Capture the cell that displays the provided text and extract its (X, Y) central coordinate. 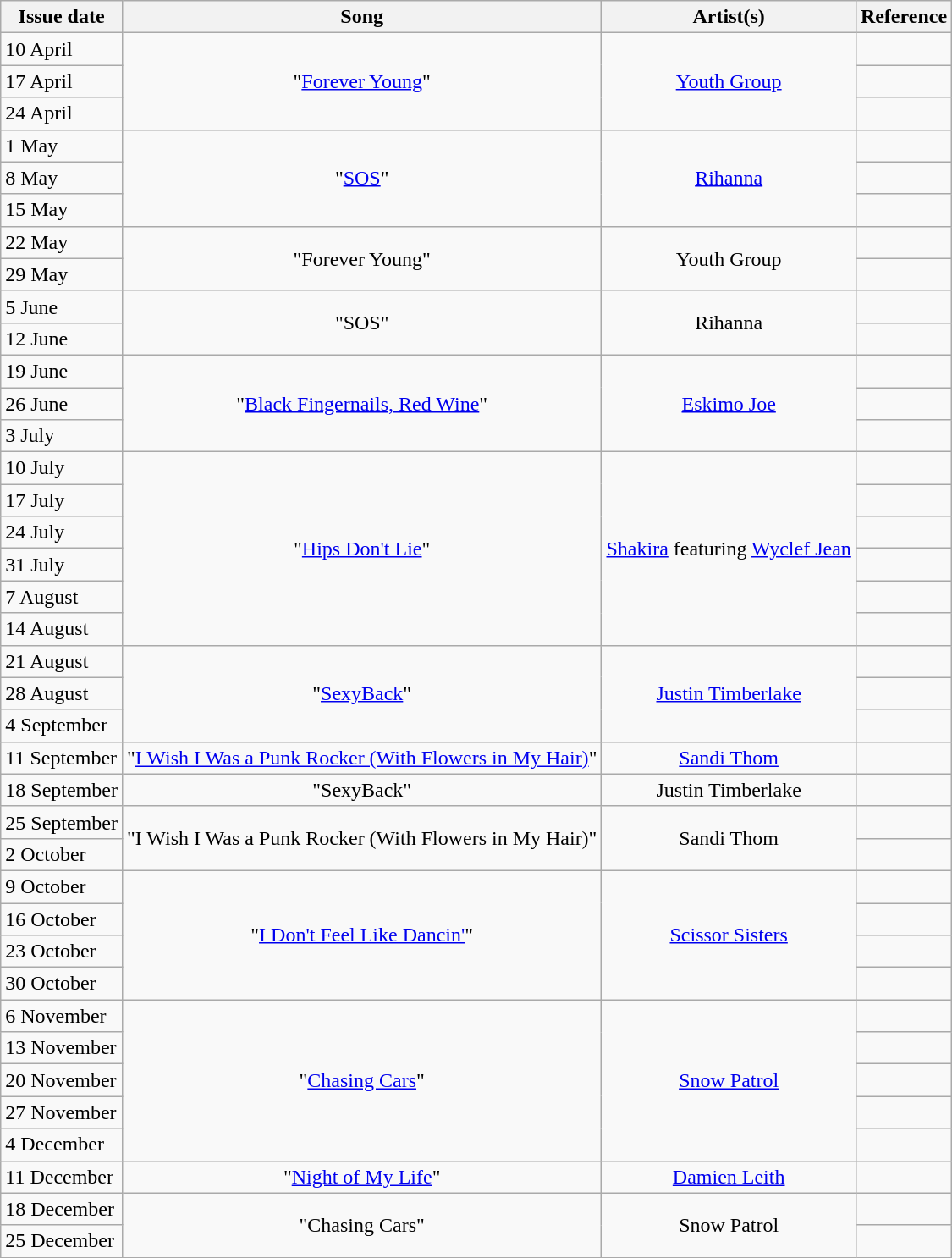
13 November (62, 1048)
12 June (62, 339)
"Hips Don't Lie" (362, 549)
8 May (62, 178)
7 August (62, 597)
Issue date (62, 17)
11 September (62, 758)
4 December (62, 1145)
25 September (62, 822)
24 April (62, 113)
3 July (62, 436)
Song (362, 17)
Eskimo Joe (729, 403)
Damien Leith (729, 1177)
27 November (62, 1112)
2 October (62, 854)
"I Don't Feel Like Dancin'" (362, 935)
"Night of My Life" (362, 1177)
"Black Fingernails, Red Wine" (362, 403)
21 August (62, 661)
30 October (62, 984)
28 August (62, 693)
22 May (62, 242)
29 May (62, 274)
18 December (62, 1209)
18 September (62, 790)
26 June (62, 404)
4 September (62, 726)
16 October (62, 919)
10 April (62, 49)
20 November (62, 1080)
11 December (62, 1177)
14 August (62, 629)
15 May (62, 210)
6 November (62, 1016)
1 May (62, 146)
Scissor Sisters (729, 935)
10 July (62, 468)
17 April (62, 81)
Shakira featuring Wyclef Jean (729, 549)
17 July (62, 500)
31 July (62, 565)
24 July (62, 532)
Reference (904, 17)
Artist(s) (729, 17)
19 June (62, 371)
23 October (62, 952)
5 June (62, 306)
9 October (62, 886)
25 December (62, 1241)
